Determine the (x, y) coordinate at the center of the cell enclosing the given text.  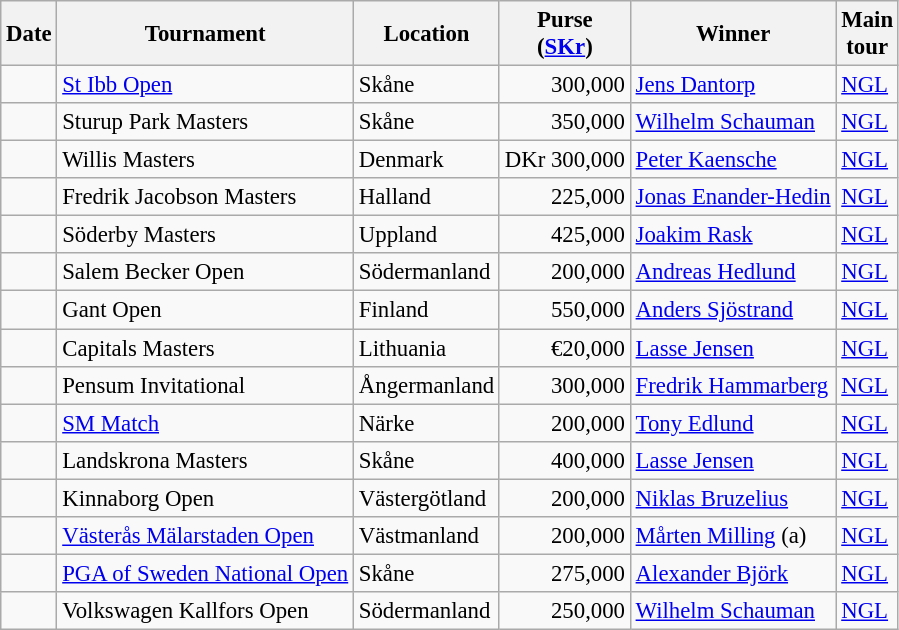
Gant Open (206, 310)
Tony Edlund (733, 423)
Date (29, 34)
425,000 (564, 235)
Jens Dantorp (733, 85)
SM Match (206, 423)
Willis Masters (206, 160)
€20,000 (564, 348)
Purse(SKr) (564, 34)
PGA of Sweden National Open (206, 573)
Maintour (868, 34)
Västerås Mälarstaden Open (206, 536)
Halland (427, 197)
400,000 (564, 460)
Söderby Masters (206, 235)
Sturup Park Masters (206, 122)
Mårten Milling (a) (733, 536)
Ångermanland (427, 385)
250,000 (564, 611)
350,000 (564, 122)
Peter Kaensche (733, 160)
Winner (733, 34)
St Ibb Open (206, 85)
Västmanland (427, 536)
Lithuania (427, 348)
Anders Sjöstrand (733, 310)
Denmark (427, 160)
Kinnaborg Open (206, 498)
Västergötland (427, 498)
Fredrik Jacobson Masters (206, 197)
Volkswagen Kallfors Open (206, 611)
Location (427, 34)
550,000 (564, 310)
Tournament (206, 34)
Pensum Invitational (206, 385)
Niklas Bruzelius (733, 498)
Joakim Rask (733, 235)
Finland (427, 310)
Alexander Björk (733, 573)
DKr 300,000 (564, 160)
Närke (427, 423)
Andreas Hedlund (733, 273)
Uppland (427, 235)
Landskrona Masters (206, 460)
Fredrik Hammarberg (733, 385)
225,000 (564, 197)
Capitals Masters (206, 348)
Jonas Enander-Hedin (733, 197)
275,000 (564, 573)
Salem Becker Open (206, 273)
